Find where the given text appears and provide that cell's center as [x, y] coordinate. 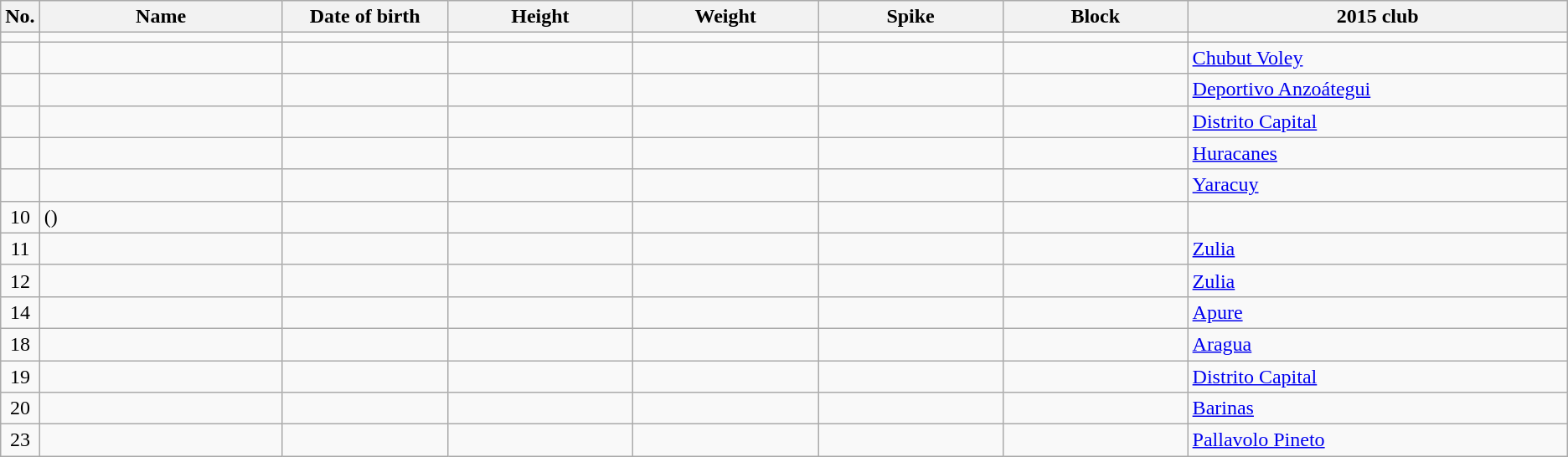
Block [1096, 17]
19 [20, 376]
Height [539, 17]
Date of birth [365, 17]
20 [20, 408]
14 [20, 312]
() [161, 217]
Spike [911, 17]
Aragua [1377, 344]
23 [20, 440]
Pallavolo Pineto [1377, 440]
Barinas [1377, 408]
11 [20, 249]
18 [20, 344]
2015 club [1377, 17]
Weight [725, 17]
Chubut Voley [1377, 58]
No. [20, 17]
Huracanes [1377, 153]
Deportivo Anzoátegui [1377, 90]
12 [20, 280]
10 [20, 217]
Name [161, 17]
Yaracuy [1377, 185]
Apure [1377, 312]
